Detect which cell encompasses the target text, then output its [x, y] center coordinate. 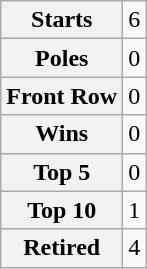
6 [134, 20]
Front Row [62, 96]
Top 5 [62, 172]
4 [134, 248]
Retired [62, 248]
1 [134, 210]
Wins [62, 134]
Poles [62, 58]
Top 10 [62, 210]
Starts [62, 20]
